From the cell containing the given text, extract its center point as (X, Y) coordinate. 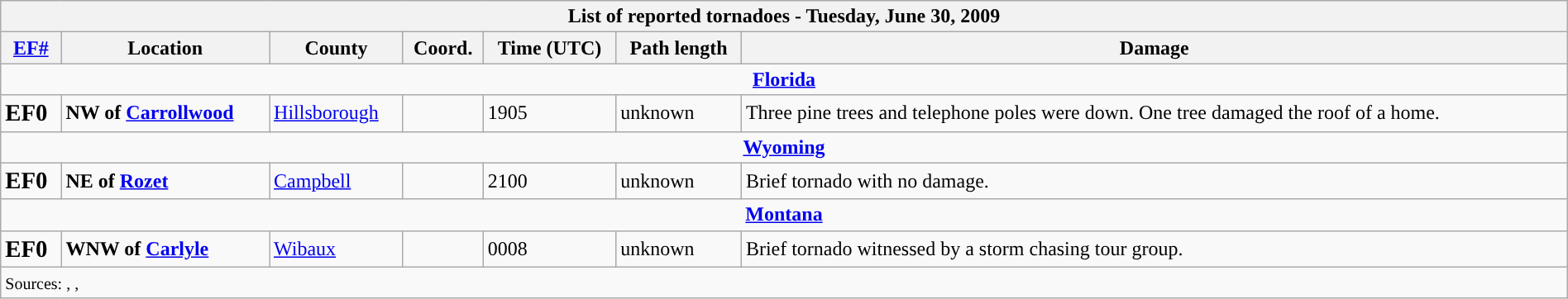
List of reported tornadoes - Tuesday, June 30, 2009 (784, 17)
Campbell (337, 181)
1905 (549, 113)
NE of Rozet (165, 181)
Location (165, 48)
Montana (784, 215)
Brief tornado with no damage. (1154, 181)
Brief tornado witnessed by a storm chasing tour group. (1154, 249)
EF# (31, 48)
WNW of Carlyle (165, 249)
Hillsborough (337, 113)
Three pine trees and telephone poles were down. One tree damaged the roof of a home. (1154, 113)
Wibaux (337, 249)
Time (UTC) (549, 48)
0008 (549, 249)
Coord. (443, 48)
2100 (549, 181)
Damage (1154, 48)
County (337, 48)
NW of Carrollwood (165, 113)
Path length (679, 48)
Florida (784, 79)
Sources: , , (784, 282)
Wyoming (784, 147)
